Output the [x, y] coordinate of the center of the cell containing the given text.  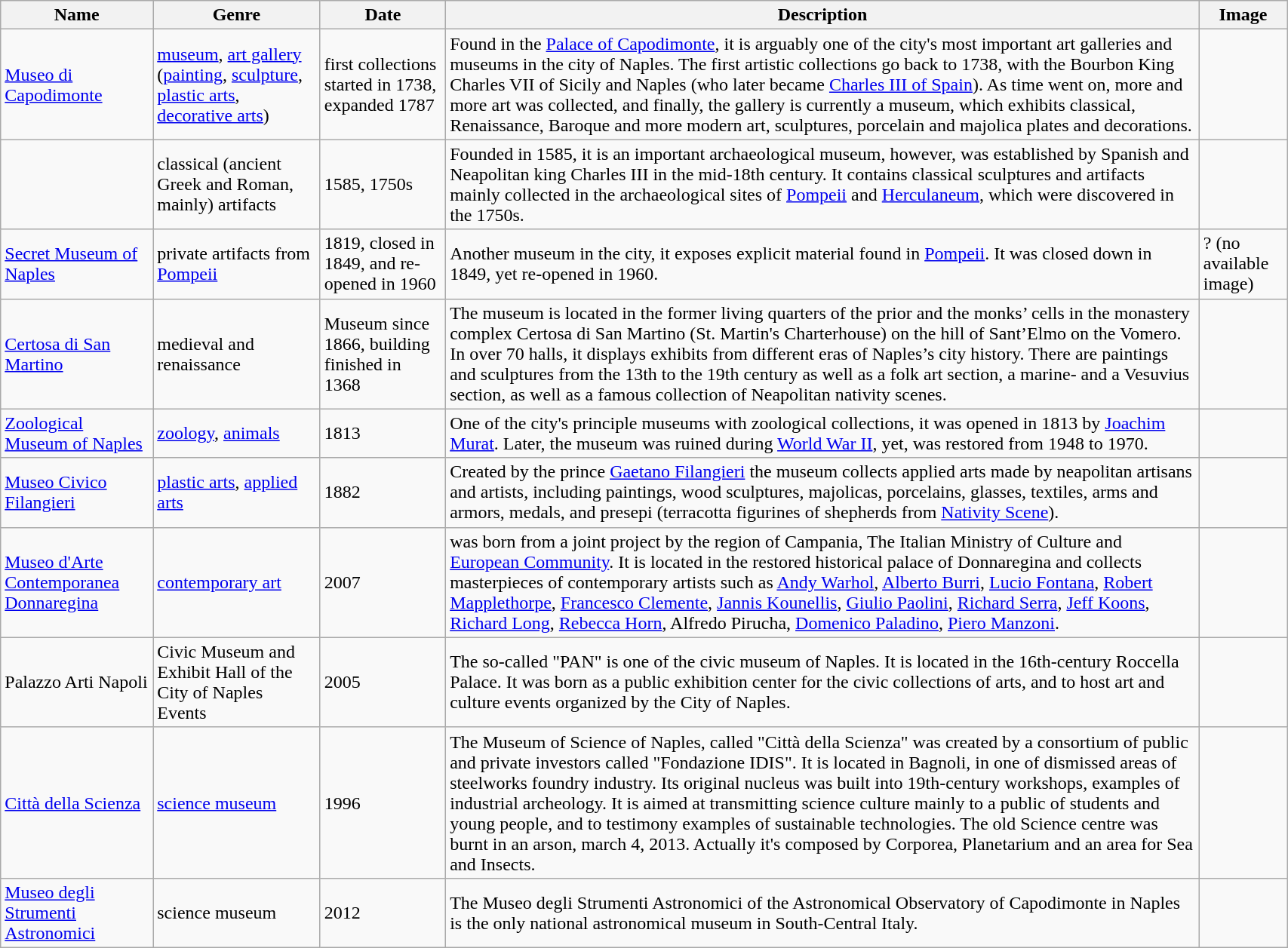
private artifacts from Pompeii [237, 264]
Genre [237, 15]
Secret Museum of Naples [77, 264]
1996 [383, 802]
Name [77, 15]
Museo d'Arte Contemporanea Donnaregina [77, 582]
contemporary art [237, 582]
2012 [383, 913]
Museum since 1866, building finished in 1368 [383, 354]
Palazzo Arti Napoli [77, 682]
1813 [383, 433]
2005 [383, 682]
first collections started in 1738, expanded 1787 [383, 84]
classical (ancient Greek and Roman, mainly) artifacts [237, 184]
medieval and renaissance [237, 354]
Città della Scienza [77, 802]
1819, closed in 1849, and re-opened in 1960 [383, 264]
zoology, animals [237, 433]
Certosa di San Martino [77, 354]
Description [822, 15]
Zoological Museum of Naples [77, 433]
2007 [383, 582]
Date [383, 15]
Civic Museum and Exhibit Hall of the City of Naples Events [237, 682]
Image [1243, 15]
Another museum in the city, it exposes explicit material found in Pompeii. It was closed down in 1849, yet re-opened in 1960. [822, 264]
Museo Civico Filangieri [77, 492]
1882 [383, 492]
1585, 1750s [383, 184]
Museo degli Strumenti Astronomici [77, 913]
? (no available image) [1243, 264]
Museo di Capodimonte [77, 84]
plastic arts, applied arts [237, 492]
museum, art gallery (painting, sculpture, plastic arts, decorative arts) [237, 84]
